From the cell containing the given text, extract its center point as (X, Y) coordinate. 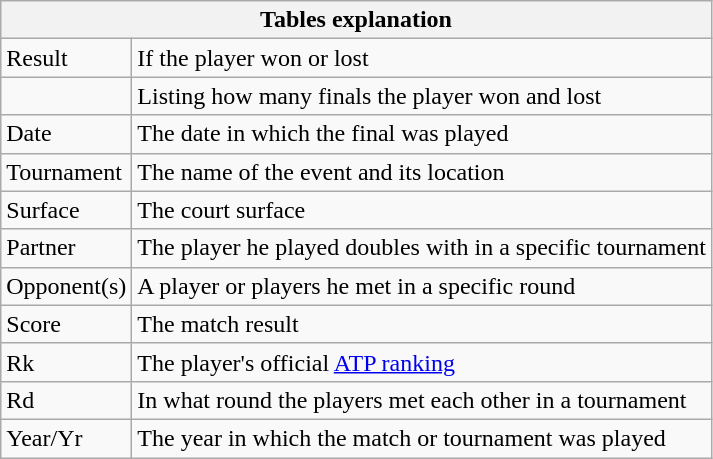
In what round the players met each other in a tournament (422, 400)
Rd (66, 400)
Score (66, 324)
The name of the event and its location (422, 172)
Tables explanation (356, 20)
Rk (66, 362)
The date in which the final was played (422, 134)
Opponent(s) (66, 286)
The court surface (422, 210)
Date (66, 134)
A player or players he met in a specific round (422, 286)
Listing how many finals the player won and lost (422, 96)
Result (66, 58)
Surface (66, 210)
Year/Yr (66, 438)
The player's official ATP ranking (422, 362)
If the player won or lost (422, 58)
The year in which the match or tournament was played (422, 438)
The match result (422, 324)
Tournament (66, 172)
The player he played doubles with in a specific tournament (422, 248)
Partner (66, 248)
